From the cell containing the given text, extract its center point as (X, Y) coordinate. 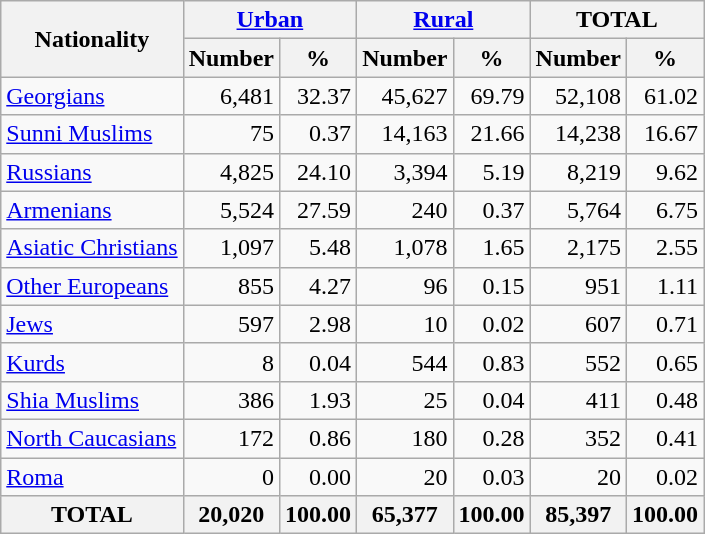
552 (578, 362)
45,627 (405, 96)
Other Europeans (92, 286)
951 (578, 286)
10 (405, 324)
172 (231, 438)
180 (405, 438)
1.65 (492, 248)
607 (578, 324)
8,219 (578, 172)
2,175 (578, 248)
14,163 (405, 134)
0.41 (664, 438)
0.00 (318, 477)
544 (405, 362)
96 (405, 286)
0.71 (664, 324)
Georgians (92, 96)
2.55 (664, 248)
0.83 (492, 362)
20,020 (231, 515)
14,238 (578, 134)
0.15 (492, 286)
9.62 (664, 172)
69.79 (492, 96)
855 (231, 286)
Urban (270, 20)
0.28 (492, 438)
75 (231, 134)
1,078 (405, 248)
386 (231, 400)
0.86 (318, 438)
3,394 (405, 172)
6.75 (664, 210)
Nationality (92, 39)
Rural (444, 20)
4.27 (318, 286)
8 (231, 362)
5,764 (578, 210)
Roma (92, 477)
0.65 (664, 362)
5,524 (231, 210)
597 (231, 324)
Shia Muslims (92, 400)
0 (231, 477)
Asiatic Christians (92, 248)
240 (405, 210)
411 (578, 400)
1.11 (664, 286)
2.98 (318, 324)
352 (578, 438)
Russians (92, 172)
27.59 (318, 210)
Sunni Muslims (92, 134)
5.48 (318, 248)
52,108 (578, 96)
61.02 (664, 96)
4,825 (231, 172)
Kurds (92, 362)
85,397 (578, 515)
5.19 (492, 172)
0.48 (664, 400)
Jews (92, 324)
North Caucasians (92, 438)
24.10 (318, 172)
Armenians (92, 210)
25 (405, 400)
0.03 (492, 477)
1.93 (318, 400)
32.37 (318, 96)
21.66 (492, 134)
6,481 (231, 96)
1,097 (231, 248)
65,377 (405, 515)
16.67 (664, 134)
